Return [X, Y] of the center of cell containing provided text 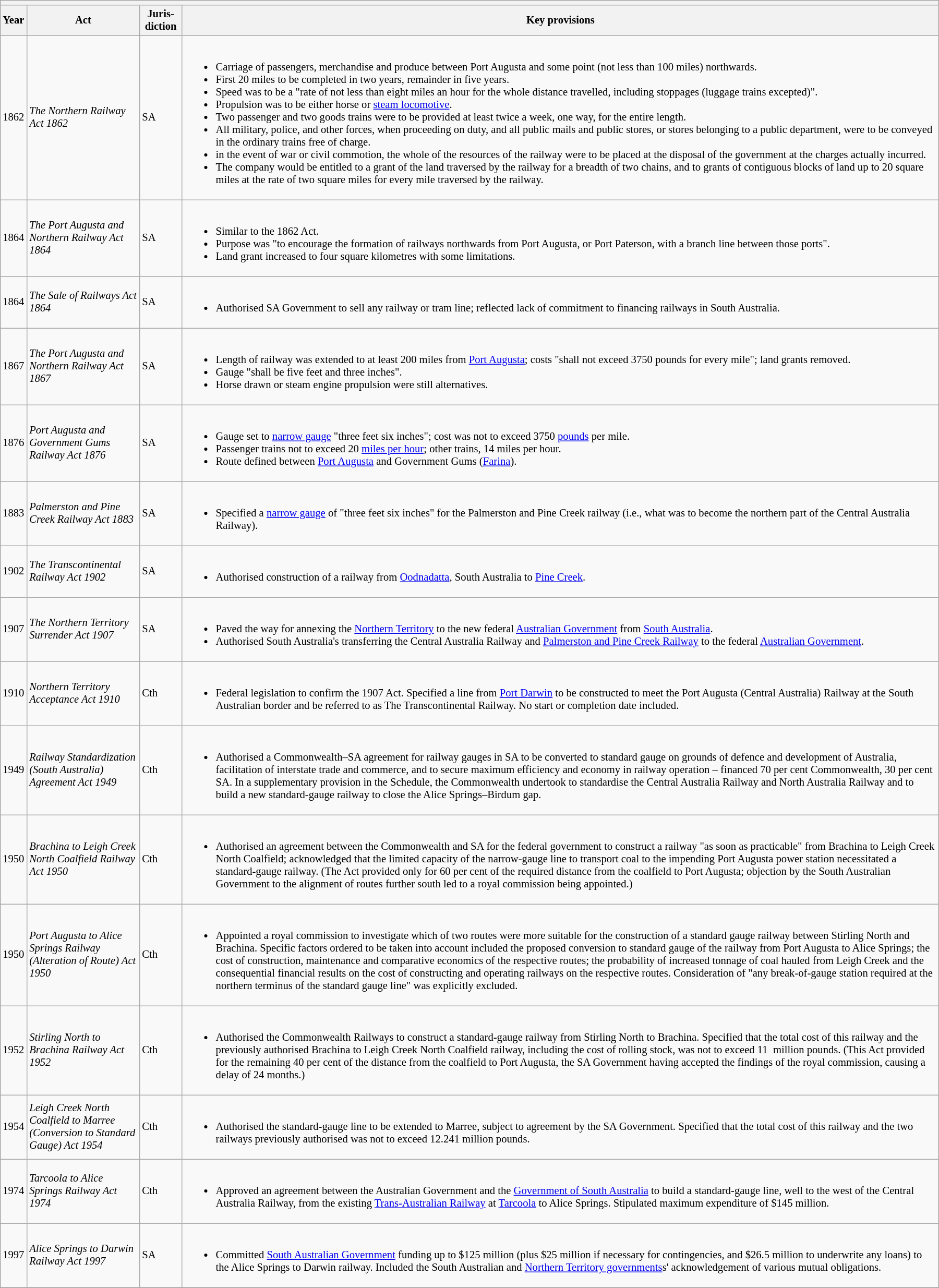
1867 [14, 366]
Tarcoola to Alice Springs Railway Act 1974 [83, 1191]
The Sale of Railways Act 1864 [83, 303]
1902 [14, 572]
1907 [14, 629]
Year [14, 20]
The Transcontinental Railway Act 1902 [83, 572]
1876 [14, 443]
1949 [14, 770]
1954 [14, 1127]
Juris-diction [161, 20]
Palmerston and Pine Creek Railway Act 1883 [83, 513]
The Port Augusta and Northern Railway Act 1864 [83, 238]
Authorised SA Government to sell any railway or tram line; reflected lack of commitment to financing railways in South Australia. [560, 303]
Stirling North to Brachina Railway Act 1952 [83, 1051]
Leigh Creek North Coalfield to Marree (Conversion to Standard Gauge) Act 1954 [83, 1127]
Port Augusta and Government Gums Railway Act 1876 [83, 443]
1952 [14, 1051]
Brachina to Leigh Creek North Coalfield Railway Act 1950 [83, 860]
1910 [14, 694]
1883 [14, 513]
Alice Springs to Darwin Railway Act 1997 [83, 1255]
Authorised construction of a railway from Oodnadatta, South Australia to Pine Creek. [560, 572]
Key provisions [560, 20]
Port Augusta to Alice Springs Railway (Alteration of Route) Act 1950 [83, 955]
The Northern Territory Surrender Act 1907 [83, 629]
1974 [14, 1191]
The Port Augusta and Northern Railway Act 1867 [83, 366]
The Northern Railway Act 1862 [83, 118]
1862 [14, 118]
1997 [14, 1255]
Northern Territory Acceptance Act 1910 [83, 694]
Railway Standardization (South Australia) Agreement Act 1949 [83, 770]
Act [83, 20]
